Detect which cell encompasses the target text, then output its (X, Y) center coordinate. 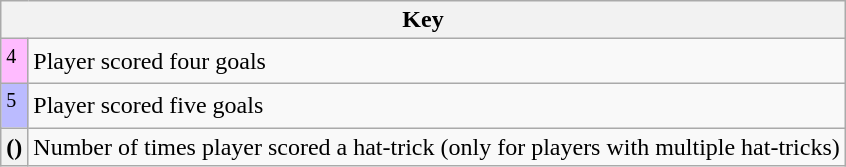
Number of times player scored a hat-trick (only for players with multiple hat-tricks) (436, 147)
5 (14, 106)
4 (14, 62)
Player scored four goals (436, 62)
() (14, 147)
Player scored five goals (436, 106)
Key (424, 20)
